Locate the cell with the specified text and output its [x, y] center coordinate. 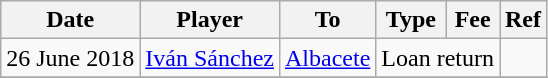
Player [210, 20]
Loan return [438, 58]
Date [70, 20]
Iván Sánchez [210, 58]
To [327, 20]
Albacete [327, 58]
Type [411, 20]
26 June 2018 [70, 58]
Fee [473, 20]
Ref [524, 20]
